Pinpoint the cell where the given text exists, returning its [X, Y] midpoint coordinate. 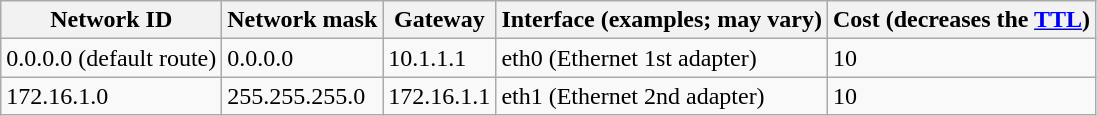
Network ID [112, 20]
Interface (examples; may vary) [662, 20]
0.0.0.0 [302, 58]
172.16.1.1 [440, 96]
172.16.1.0 [112, 96]
10.1.1.1 [440, 58]
eth0 (Ethernet 1st adapter) [662, 58]
eth1 (Ethernet 2nd adapter) [662, 96]
Network mask [302, 20]
0.0.0.0 (default route) [112, 58]
255.255.255.0 [302, 96]
Cost (decreases the TTL) [961, 20]
Gateway [440, 20]
